From the cell containing the given text, extract its center point as [x, y] coordinate. 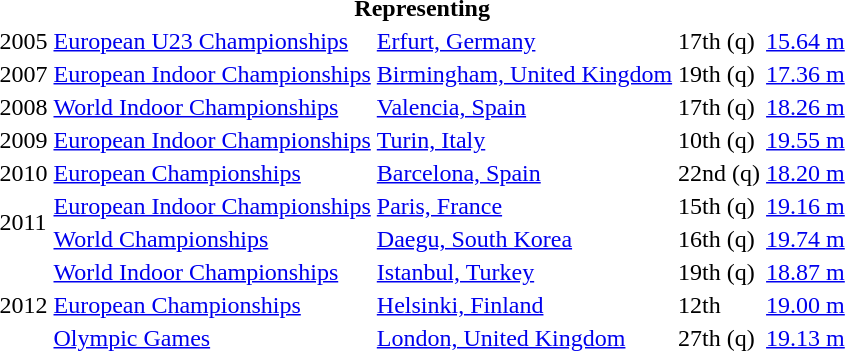
15th (q) [720, 206]
10th (q) [720, 140]
Helsinki, Finland [524, 305]
World Championships [212, 239]
European U23 Championships [212, 41]
Erfurt, Germany [524, 41]
22nd (q) [720, 173]
Daegu, South Korea [524, 239]
Paris, France [524, 206]
Birmingham, United Kingdom [524, 74]
16th (q) [720, 239]
Barcelona, Spain [524, 173]
Turin, Italy [524, 140]
Istanbul, Turkey [524, 272]
Valencia, Spain [524, 107]
12th [720, 305]
